Locate the cell with the specified text and output its (x, y) center coordinate. 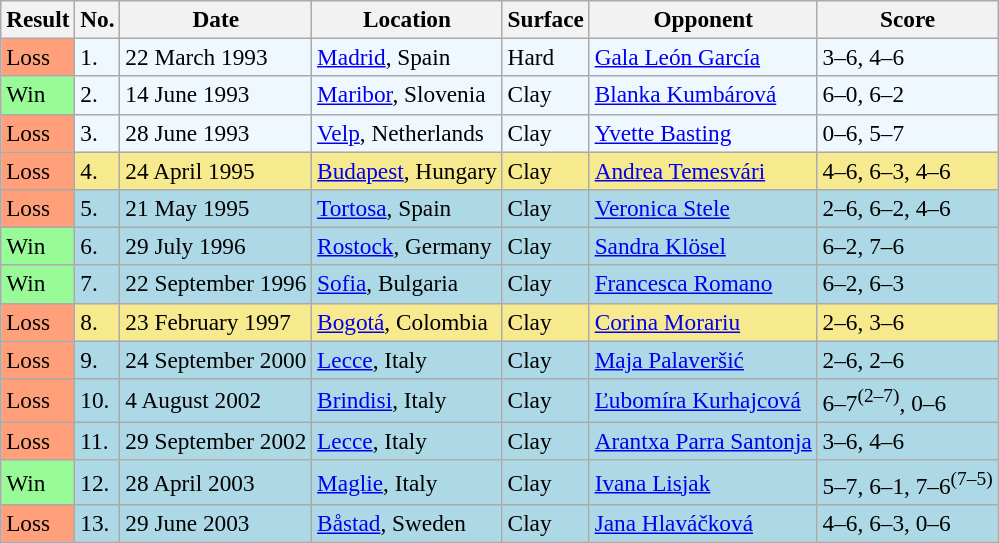
Budapest, Hungary (407, 170)
6. (98, 246)
29 September 2002 (216, 441)
Corina Morariu (703, 322)
4–6, 6–3, 4–6 (908, 170)
Blanka Kumbárová (703, 95)
4. (98, 170)
28 June 1993 (216, 133)
Andrea Temesvári (703, 170)
Rostock, Germany (407, 246)
2–6, 3–6 (908, 322)
9. (98, 359)
Velp, Netherlands (407, 133)
21 May 1995 (216, 208)
14 June 1993 (216, 95)
5. (98, 208)
28 April 2003 (216, 482)
Maja Palaveršić (703, 359)
Result (38, 19)
Jana Hlaváčková (703, 523)
Ľubomíra Kurhajcová (703, 400)
Opponent (703, 19)
4–6, 6–3, 0–6 (908, 523)
29 July 1996 (216, 246)
Arantxa Parra Santonja (703, 441)
12. (98, 482)
Sandra Klösel (703, 246)
Score (908, 19)
Yvette Basting (703, 133)
6–2, 6–3 (908, 284)
Surface (546, 19)
Madrid, Spain (407, 57)
5–7, 6–1, 7–6(7–5) (908, 482)
11. (98, 441)
1. (98, 57)
Båstad, Sweden (407, 523)
0–6, 5–7 (908, 133)
Francesca Romano (703, 284)
4 August 2002 (216, 400)
Sofia, Bulgaria (407, 284)
2. (98, 95)
Location (407, 19)
8. (98, 322)
2–6, 2–6 (908, 359)
22 September 1996 (216, 284)
Maglie, Italy (407, 482)
6–7(2–7), 0–6 (908, 400)
Tortosa, Spain (407, 208)
Veronica Stele (703, 208)
22 March 1993 (216, 57)
13. (98, 523)
No. (98, 19)
Bogotá, Colombia (407, 322)
24 April 1995 (216, 170)
Hard (546, 57)
Brindisi, Italy (407, 400)
6–2, 7–6 (908, 246)
23 February 1997 (216, 322)
2–6, 6–2, 4–6 (908, 208)
Gala León García (703, 57)
6–0, 6–2 (908, 95)
Date (216, 19)
10. (98, 400)
24 September 2000 (216, 359)
29 June 2003 (216, 523)
Maribor, Slovenia (407, 95)
7. (98, 284)
Ivana Lisjak (703, 482)
3. (98, 133)
